Determine the [x, y] coordinate at the center of the cell enclosing the given text.  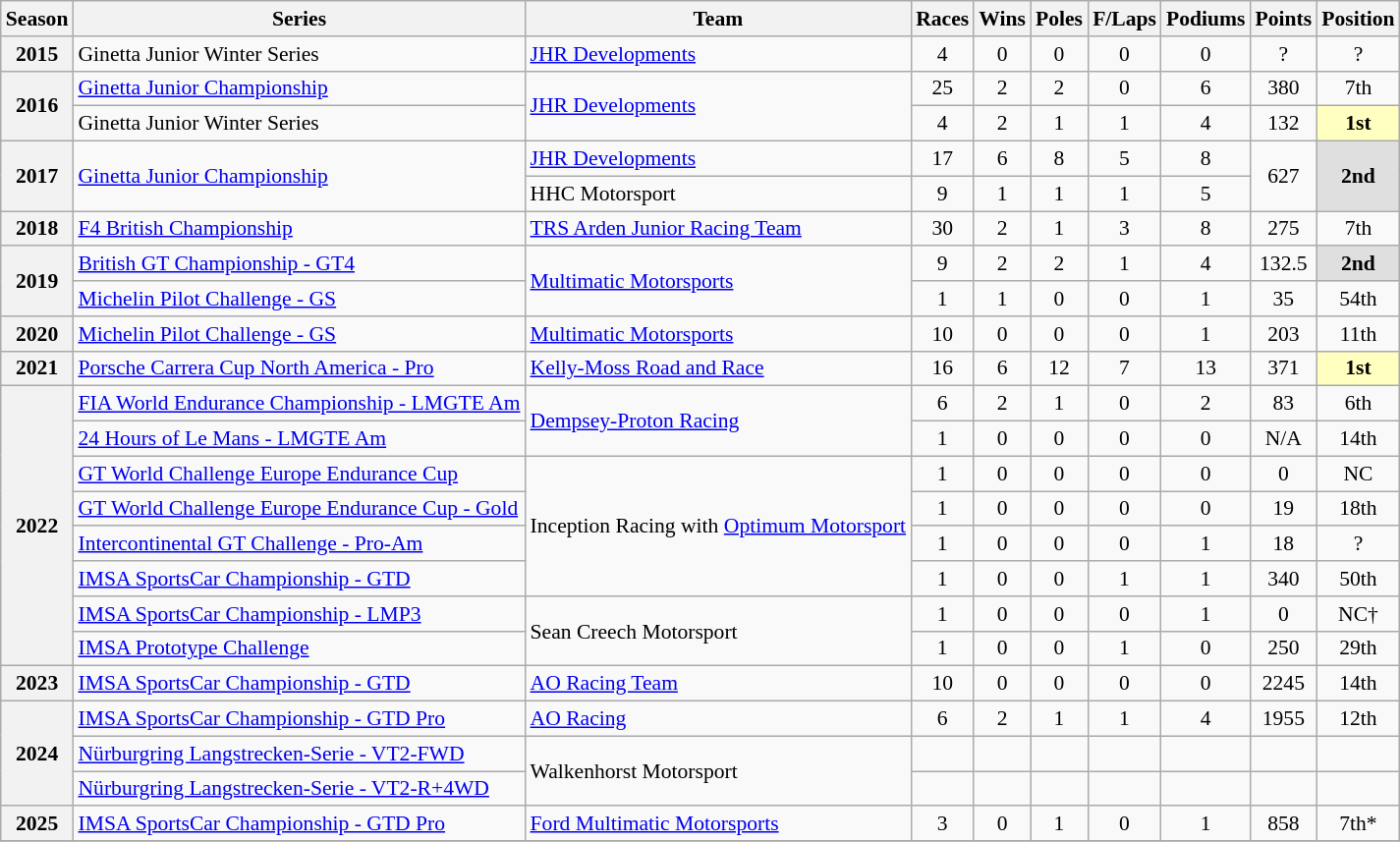
1955 [1283, 719]
7 [1124, 368]
GT World Challenge Europe Endurance Cup [299, 474]
35 [1283, 299]
29th [1358, 648]
Dempsey-Proton Racing [719, 421]
FIA World Endurance Championship - LMGTE Am [299, 404]
Kelly-Moss Road and Race [719, 368]
18th [1358, 509]
2024 [37, 755]
Ford Multimatic Motorsports [719, 824]
NC† [1358, 614]
2018 [37, 229]
Points [1283, 19]
Races [942, 19]
6th [1358, 404]
AO Racing Team [719, 684]
TRS Arden Junior Racing Team [719, 229]
British GT Championship - GT4 [299, 264]
12 [1059, 368]
Inception Racing with Optimum Motorsport [719, 526]
17 [942, 159]
18 [1283, 544]
83 [1283, 404]
2019 [37, 281]
AO Racing [719, 719]
Team [719, 19]
2017 [37, 177]
Sean Creech Motorsport [719, 631]
F4 British Championship [299, 229]
7th* [1358, 824]
N/A [1283, 439]
Position [1358, 19]
IMSA Prototype Challenge [299, 648]
Walkenhorst Motorsport [719, 770]
50th [1358, 579]
54th [1358, 299]
Series [299, 19]
2022 [37, 527]
19 [1283, 509]
2021 [37, 368]
NC [1358, 474]
25 [942, 88]
Intercontinental GT Challenge - Pro-Am [299, 544]
Porsche Carrera Cup North America - Pro [299, 368]
Season [37, 19]
250 [1283, 648]
F/Laps [1124, 19]
24 Hours of Le Mans - LMGTE Am [299, 439]
13 [1206, 368]
11th [1358, 334]
132 [1283, 124]
GT World Challenge Europe Endurance Cup - Gold [299, 509]
2245 [1283, 684]
12th [1358, 719]
2025 [37, 824]
627 [1283, 177]
340 [1283, 579]
Nürburgring Langstrecken-Serie - VT2-R+4WD [299, 789]
Nürburgring Langstrecken-Serie - VT2-FWD [299, 754]
Wins [1002, 19]
380 [1283, 88]
HHC Motorsport [719, 194]
Poles [1059, 19]
132.5 [1283, 264]
275 [1283, 229]
2023 [37, 684]
16 [942, 368]
371 [1283, 368]
203 [1283, 334]
Podiums [1206, 19]
858 [1283, 824]
30 [942, 229]
2020 [37, 334]
2015 [37, 54]
2016 [37, 106]
IMSA SportsCar Championship - LMP3 [299, 614]
